Identify which cell holds the provided text, then report its [x, y] central coordinate. 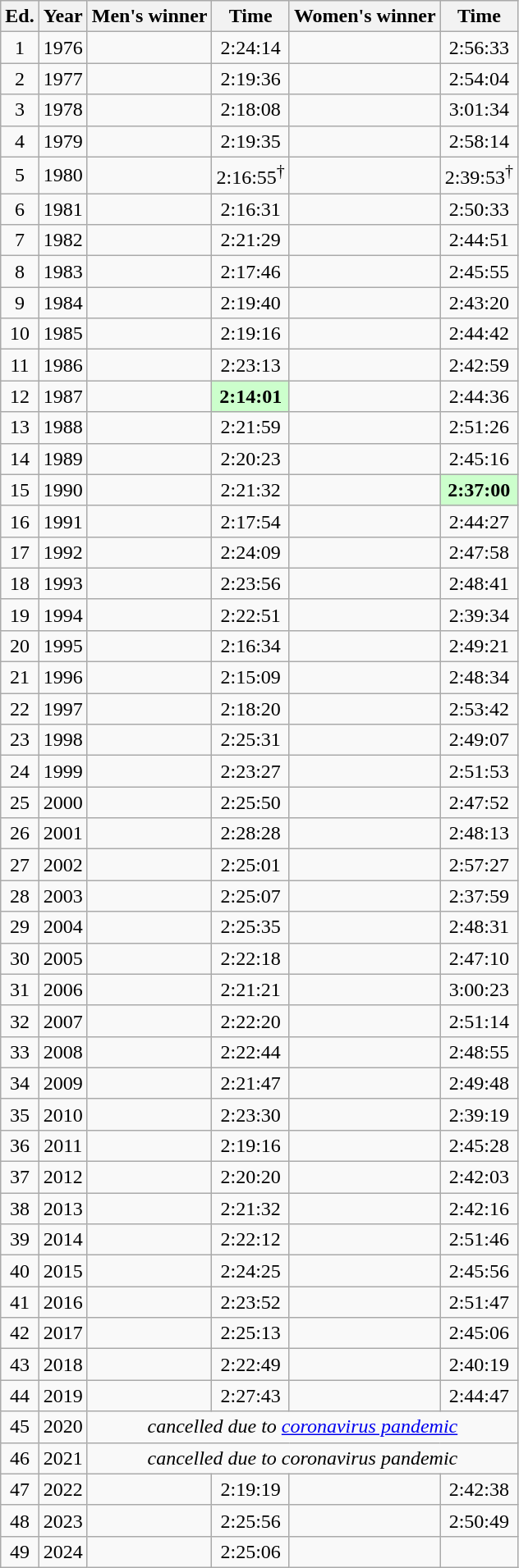
19 [20, 615]
2:20:23 [250, 459]
4 [20, 141]
2:22:12 [250, 1240]
2:42:38 [479, 1489]
49 [20, 1552]
2:51:26 [479, 427]
2:17:54 [250, 521]
17 [20, 552]
Men's winner [149, 16]
2:44:47 [479, 1396]
1987 [62, 396]
2020 [62, 1427]
1982 [62, 240]
1988 [62, 427]
2:48:55 [479, 1052]
2008 [62, 1052]
2:19:40 [250, 303]
2014 [62, 1240]
1989 [62, 459]
2:22:51 [250, 615]
48 [20, 1520]
1992 [62, 552]
2:51:47 [479, 1302]
35 [20, 1114]
2:22:18 [250, 958]
2018 [62, 1365]
2:47:58 [479, 552]
2:37:00 [479, 490]
2 [20, 79]
2:45:55 [479, 272]
2016 [62, 1302]
46 [20, 1458]
1999 [62, 771]
2:21:47 [250, 1083]
1979 [62, 141]
2:49:07 [479, 740]
2:15:09 [250, 678]
2:16:55† [250, 176]
2:18:08 [250, 110]
40 [20, 1271]
2:28:28 [250, 834]
2:42:16 [479, 1209]
1993 [62, 583]
2021 [62, 1458]
18 [20, 583]
1 [20, 48]
3:00:23 [479, 990]
2:19:35 [250, 141]
44 [20, 1396]
30 [20, 958]
2022 [62, 1489]
12 [20, 396]
2001 [62, 834]
31 [20, 990]
37 [20, 1177]
2:42:59 [479, 365]
24 [20, 771]
2:45:56 [479, 1271]
28 [20, 896]
43 [20, 1365]
2:45:06 [479, 1333]
2:47:10 [479, 958]
32 [20, 1021]
2000 [62, 802]
1998 [62, 740]
2:44:42 [479, 334]
2002 [62, 865]
14 [20, 459]
3:01:34 [479, 110]
2:39:53† [479, 176]
2:24:09 [250, 552]
2:25:07 [250, 896]
2:48:34 [479, 678]
2:22:49 [250, 1365]
2:14:01 [250, 396]
2:16:31 [250, 209]
2:51:46 [479, 1240]
2:50:49 [479, 1520]
2:45:28 [479, 1145]
42 [20, 1333]
2:51:53 [479, 771]
2:54:04 [479, 79]
15 [20, 490]
16 [20, 521]
2:21:59 [250, 427]
38 [20, 1209]
2:25:50 [250, 802]
1984 [62, 303]
11 [20, 365]
2019 [62, 1396]
27 [20, 865]
9 [20, 303]
2:25:56 [250, 1520]
2010 [62, 1114]
8 [20, 272]
2:56:33 [479, 48]
2:44:51 [479, 240]
2:25:13 [250, 1333]
2:51:14 [479, 1021]
2:43:20 [479, 303]
2:23:52 [250, 1302]
2:24:14 [250, 48]
2:48:13 [479, 834]
2:25:31 [250, 740]
2:58:14 [479, 141]
2:22:44 [250, 1052]
26 [20, 834]
2:45:16 [479, 459]
Women's winner [365, 16]
2003 [62, 896]
2:18:20 [250, 709]
2:23:30 [250, 1114]
5 [20, 176]
10 [20, 334]
22 [20, 709]
34 [20, 1083]
13 [20, 427]
1981 [62, 209]
2009 [62, 1083]
1976 [62, 48]
1997 [62, 709]
1985 [62, 334]
2:23:27 [250, 771]
2:37:59 [479, 896]
Year [62, 16]
2:23:13 [250, 365]
2005 [62, 958]
2:19:19 [250, 1489]
1991 [62, 521]
21 [20, 678]
2:49:48 [479, 1083]
1990 [62, 490]
33 [20, 1052]
2006 [62, 990]
2007 [62, 1021]
39 [20, 1240]
1977 [62, 79]
2:42:03 [479, 1177]
2:39:34 [479, 615]
2:21:29 [250, 240]
2017 [62, 1333]
7 [20, 240]
47 [20, 1489]
2:25:01 [250, 865]
2:19:36 [250, 79]
1978 [62, 110]
2:25:35 [250, 927]
1995 [62, 646]
45 [20, 1427]
36 [20, 1145]
6 [20, 209]
2:27:43 [250, 1396]
2:23:56 [250, 583]
20 [20, 646]
2:25:06 [250, 1552]
2:48:41 [479, 583]
2:53:42 [479, 709]
2:20:20 [250, 1177]
2:17:46 [250, 272]
2013 [62, 1209]
1994 [62, 615]
2:44:27 [479, 521]
2:49:21 [479, 646]
2:22:20 [250, 1021]
1980 [62, 176]
2:21:21 [250, 990]
2:39:19 [479, 1114]
29 [20, 927]
1996 [62, 678]
2012 [62, 1177]
2024 [62, 1552]
2011 [62, 1145]
2:40:19 [479, 1365]
3 [20, 110]
2:50:33 [479, 209]
Ed. [20, 16]
1986 [62, 365]
2004 [62, 927]
2:16:34 [250, 646]
2:44:36 [479, 396]
2015 [62, 1271]
2023 [62, 1520]
41 [20, 1302]
2:57:27 [479, 865]
25 [20, 802]
23 [20, 740]
2:24:25 [250, 1271]
2:47:52 [479, 802]
2:48:31 [479, 927]
1983 [62, 272]
